Locate the cell with the specified text and output its [x, y] center coordinate. 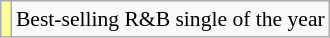
Best-selling R&B single of the year [170, 19]
